Determine the (x, y) coordinate at the center of the cell enclosing the given text.  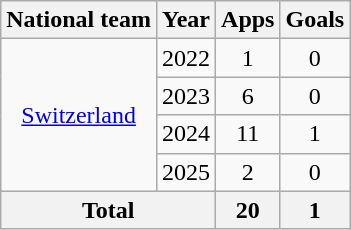
6 (248, 96)
Total (108, 210)
20 (248, 210)
Switzerland (79, 115)
2 (248, 172)
Year (186, 20)
2025 (186, 172)
National team (79, 20)
2022 (186, 58)
11 (248, 134)
Goals (315, 20)
Apps (248, 20)
2024 (186, 134)
2023 (186, 96)
